Pinpoint the cell where the given text exists, returning its [X, Y] midpoint coordinate. 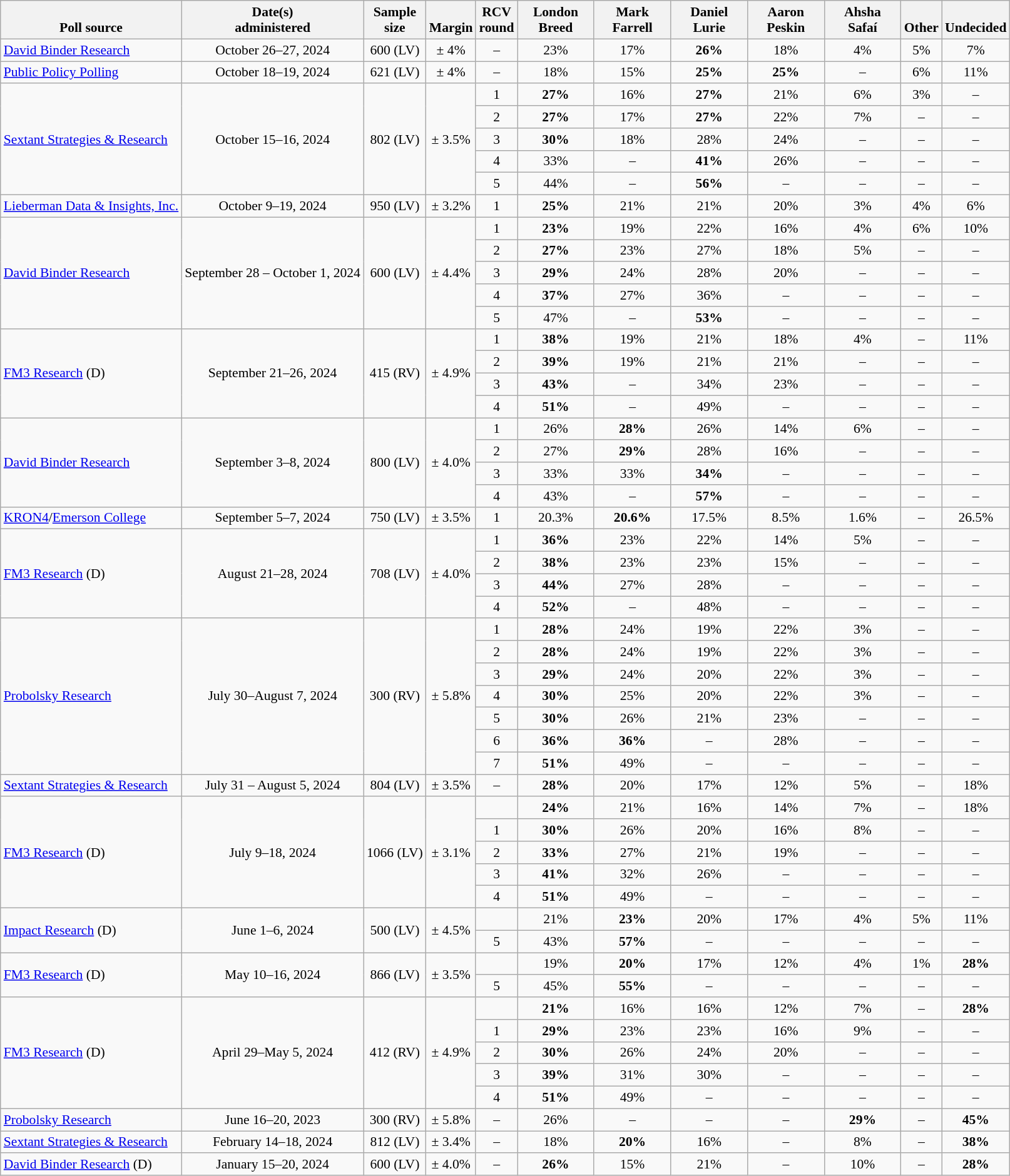
Public Policy Polling [91, 73]
October 18–19, 2024 [273, 73]
412 (RV) [395, 1053]
± 3.4% [451, 1142]
7 [496, 763]
July 31 – August 5, 2024 [273, 786]
20.3% [556, 518]
June 16–20, 2023 [273, 1120]
1066 (LV) [395, 853]
9% [862, 1031]
AhshaSafaí [862, 20]
September 3–8, 2024 [273, 462]
750 (LV) [395, 518]
415 (RV) [395, 373]
804 (LV) [395, 786]
53% [710, 318]
MarkFarrell [632, 20]
KRON4/Emerson College [91, 518]
August 21–28, 2024 [273, 574]
February 14–18, 2024 [273, 1142]
56% [710, 184]
David Binder Research (D) [91, 1165]
Date(s)administered [273, 20]
708 (LV) [395, 574]
47% [556, 318]
Samplesize [395, 20]
800 (LV) [395, 462]
6 [496, 741]
LondonBreed [556, 20]
± 3.1% [451, 853]
32% [632, 874]
1% [921, 964]
April 29–May 5, 2024 [273, 1053]
May 10–16, 2024 [273, 975]
20.6% [632, 518]
July 9–18, 2024 [273, 853]
June 1–6, 2024 [273, 931]
37% [556, 295]
January 15–20, 2024 [273, 1165]
Lieberman Data & Insights, Inc. [91, 206]
October 15–16, 2024 [273, 139]
October 9–19, 2024 [273, 206]
48% [710, 607]
Undecided [976, 20]
July 30–August 7, 2024 [273, 697]
Poll source [91, 20]
September 21–26, 2024 [273, 373]
621 (LV) [395, 73]
866 (LV) [395, 975]
± 3.2% [451, 206]
500 (LV) [395, 931]
812 (LV) [395, 1142]
8.5% [786, 518]
September 5–7, 2024 [273, 518]
Margin [451, 20]
950 (LV) [395, 206]
52% [556, 607]
± 4.5% [451, 931]
802 (LV) [395, 139]
55% [632, 986]
1.6% [862, 518]
26.5% [976, 518]
± 4.4% [451, 273]
Other [921, 20]
AaronPeskin [786, 20]
October 26–27, 2024 [273, 50]
31% [632, 1075]
DanielLurie [710, 20]
RCVround [496, 20]
17.5% [710, 518]
September 28 – October 1, 2024 [273, 273]
Impact Research (D) [91, 931]
